For the text-containing cell, return its midpoint in (x, y) coordinate format. 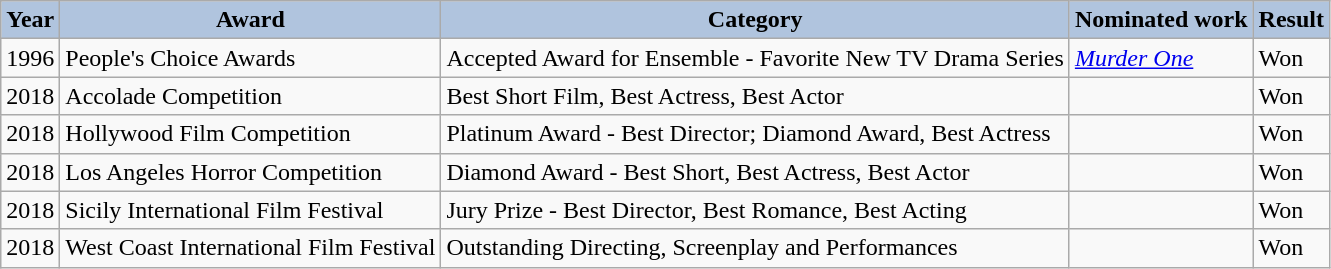
Result (1291, 20)
Category (755, 20)
Nominated work (1161, 20)
Sicily International Film Festival (250, 210)
People's Choice Awards (250, 58)
Los Angeles Horror Competition (250, 172)
Best Short Film, Best Actress, Best Actor (755, 96)
Hollywood Film Competition (250, 134)
Accolade Competition (250, 96)
Outstanding Directing, Screenplay and Performances (755, 248)
Diamond Award - Best Short, Best Actress, Best Actor (755, 172)
Platinum Award - Best Director; Diamond Award, Best Actress (755, 134)
West Coast International Film Festival (250, 248)
1996 (30, 58)
Accepted Award for Ensemble - Favorite New TV Drama Series (755, 58)
Year (30, 20)
Jury Prize - Best Director, Best Romance, Best Acting (755, 210)
Murder One (1161, 58)
Award (250, 20)
